Return (X, Y) of the center of cell containing provided text 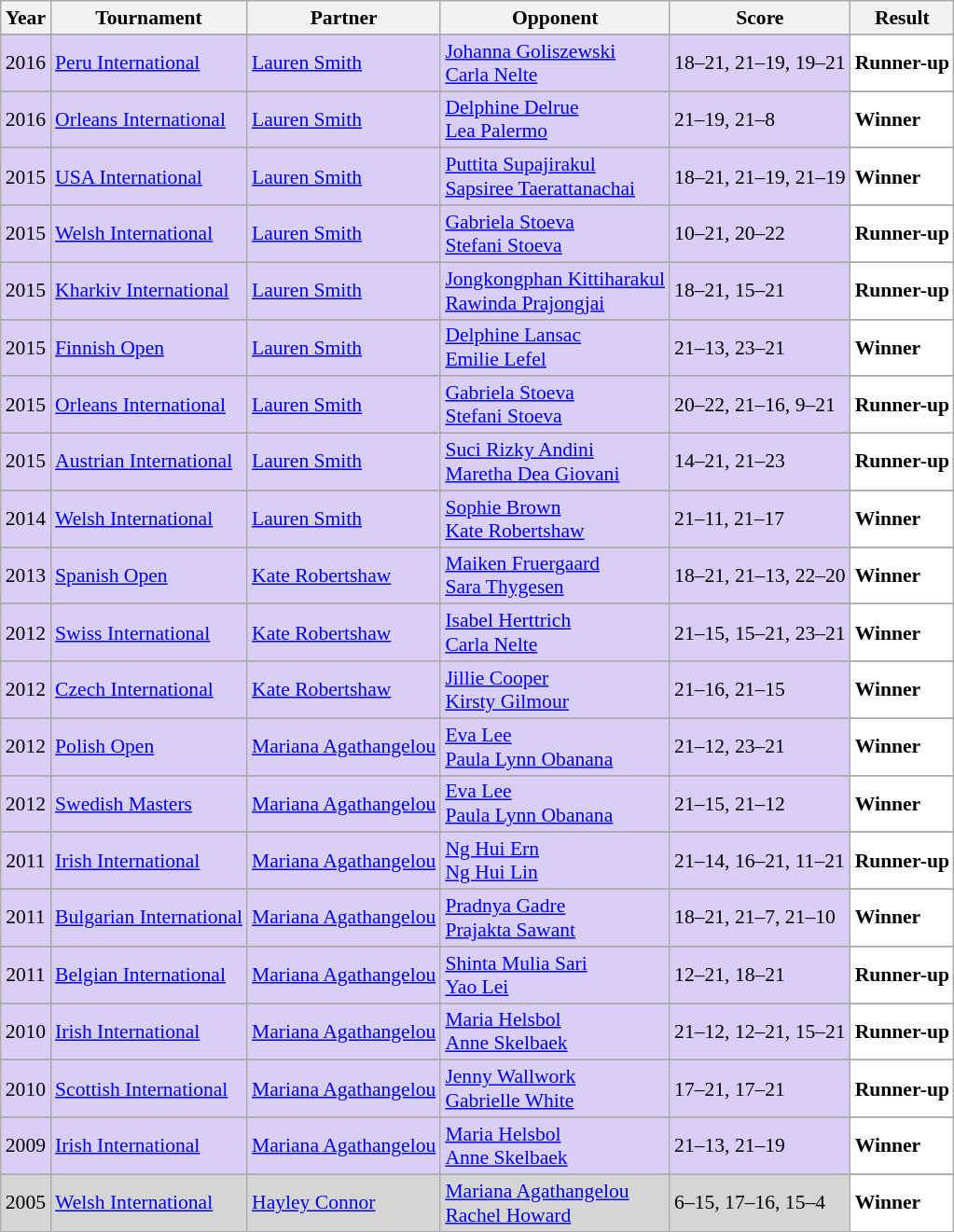
Tournament (149, 18)
Kharkiv International (149, 291)
Partner (343, 18)
14–21, 21–23 (760, 463)
Peru International (149, 63)
10–21, 20–22 (760, 233)
Puttita Supajirakul Sapsiree Taerattanachai (555, 177)
Jillie Cooper Kirsty Gilmour (555, 690)
18–21, 21–13, 22–20 (760, 576)
Delphine Delrue Lea Palermo (555, 119)
Maiken Fruergaard Sara Thygesen (555, 576)
17–21, 17–21 (760, 1089)
Result (903, 18)
Johanna Goliszewski Carla Nelte (555, 63)
2013 (26, 576)
Polish Open (149, 746)
Austrian International (149, 463)
Hayley Connor (343, 1203)
Sophie Brown Kate Robertshaw (555, 519)
18–21, 15–21 (760, 291)
Opponent (555, 18)
21–11, 21–17 (760, 519)
Year (26, 18)
20–22, 21–16, 9–21 (760, 405)
21–13, 23–21 (760, 347)
Belgian International (149, 976)
21–16, 21–15 (760, 690)
21–12, 23–21 (760, 746)
Czech International (149, 690)
2009 (26, 1145)
Pradnya Gadre Prajakta Sawant (555, 918)
Scottish International (149, 1089)
21–15, 15–21, 23–21 (760, 632)
21–12, 12–21, 15–21 (760, 1031)
21–14, 16–21, 11–21 (760, 862)
2005 (26, 1203)
Isabel Herttrich Carla Nelte (555, 632)
12–21, 18–21 (760, 976)
Delphine Lansac Emilie Lefel (555, 347)
18–21, 21–7, 21–10 (760, 918)
21–13, 21–19 (760, 1145)
Finnish Open (149, 347)
Spanish Open (149, 576)
Jenny Wallwork Gabrielle White (555, 1089)
18–21, 21–19, 21–19 (760, 177)
18–21, 21–19, 19–21 (760, 63)
USA International (149, 177)
Suci Rizky Andini Maretha Dea Giovani (555, 463)
Shinta Mulia Sari Yao Lei (555, 976)
Swedish Masters (149, 804)
Swiss International (149, 632)
Score (760, 18)
Ng Hui Ern Ng Hui Lin (555, 862)
Bulgarian International (149, 918)
Mariana Agathangelou Rachel Howard (555, 1203)
21–19, 21–8 (760, 119)
6–15, 17–16, 15–4 (760, 1203)
Jongkongphan Kittiharakul Rawinda Prajongjai (555, 291)
21–15, 21–12 (760, 804)
2014 (26, 519)
